Determine the (x, y) coordinate at the center of the cell enclosing the given text.  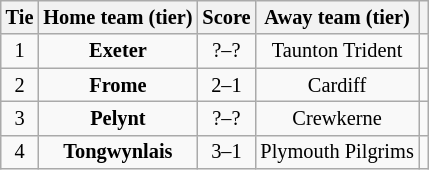
1 (20, 51)
Score (226, 17)
Tie (20, 17)
Exeter (118, 51)
Home team (tier) (118, 17)
3 (20, 118)
Frome (118, 85)
2 (20, 85)
3–1 (226, 152)
Crewkerne (336, 118)
Away team (tier) (336, 17)
4 (20, 152)
Pelynt (118, 118)
Plymouth Pilgrims (336, 152)
Taunton Trident (336, 51)
Cardiff (336, 85)
Tongwynlais (118, 152)
2–1 (226, 85)
